For the text-containing cell, return its midpoint in [x, y] coordinate format. 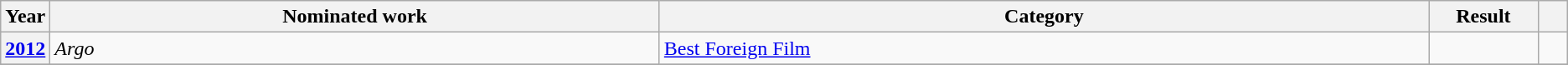
Nominated work [355, 17]
Category [1044, 17]
2012 [25, 48]
Year [25, 17]
Result [1484, 17]
Argo [355, 48]
Best Foreign Film [1044, 48]
